Scan for the cell matching the given text and deliver its [X, Y] coordinate at center. 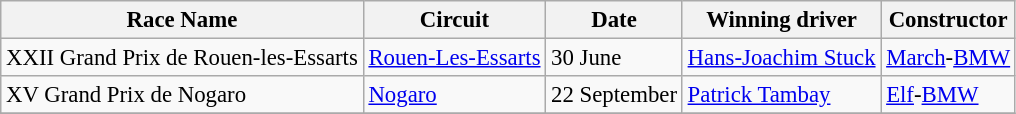
Nogaro [454, 95]
Patrick Tambay [782, 95]
Winning driver [782, 20]
Circuit [454, 20]
Elf-BMW [948, 95]
Rouen-Les-Essarts [454, 58]
Hans-Joachim Stuck [782, 58]
30 June [614, 58]
22 September [614, 95]
Race Name [182, 20]
Constructor [948, 20]
March-BMW [948, 58]
XXII Grand Prix de Rouen-les-Essarts [182, 58]
XV Grand Prix de Nogaro [182, 95]
Date [614, 20]
